Detect which cell encompasses the target text, then output its [x, y] center coordinate. 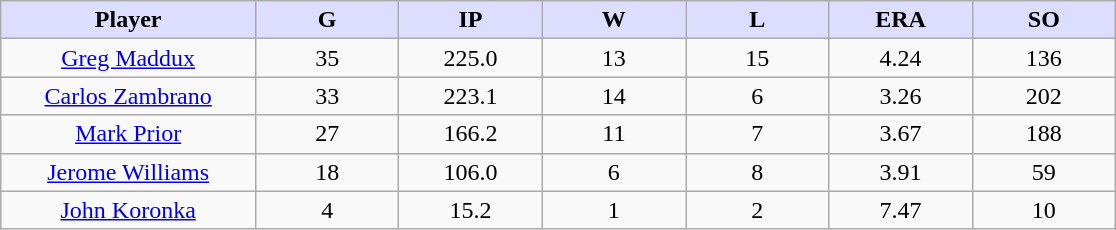
IP [470, 20]
7 [758, 134]
225.0 [470, 58]
106.0 [470, 172]
188 [1044, 134]
Player [128, 20]
8 [758, 172]
7.47 [900, 210]
10 [1044, 210]
33 [328, 96]
Jerome Williams [128, 172]
18 [328, 172]
166.2 [470, 134]
15 [758, 58]
223.1 [470, 96]
11 [614, 134]
15.2 [470, 210]
Mark Prior [128, 134]
1 [614, 210]
John Koronka [128, 210]
Carlos Zambrano [128, 96]
L [758, 20]
ERA [900, 20]
SO [1044, 20]
W [614, 20]
3.91 [900, 172]
3.26 [900, 96]
27 [328, 134]
136 [1044, 58]
35 [328, 58]
3.67 [900, 134]
13 [614, 58]
4 [328, 210]
14 [614, 96]
4.24 [900, 58]
59 [1044, 172]
G [328, 20]
202 [1044, 96]
2 [758, 210]
Greg Maddux [128, 58]
